Locate the cell with the specified text and output its [X, Y] center coordinate. 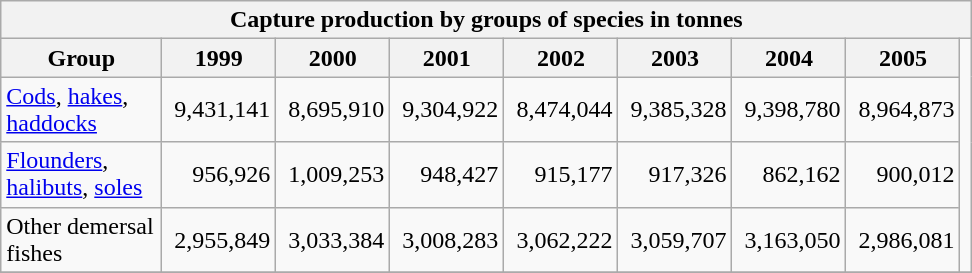
2004 [789, 58]
3,033,384 [333, 240]
3,008,283 [447, 240]
Flounders, halibuts, soles [82, 174]
1999 [219, 58]
2005 [903, 58]
3,163,050 [789, 240]
2000 [333, 58]
1,009,253 [333, 174]
9,431,141 [219, 110]
9,385,328 [675, 110]
Cods, hakes, haddocks [82, 110]
2002 [561, 58]
915,177 [561, 174]
3,059,707 [675, 240]
8,695,910 [333, 110]
2003 [675, 58]
Other demersal fishes [82, 240]
Group [82, 58]
3,062,222 [561, 240]
9,398,780 [789, 110]
2,955,849 [219, 240]
8,474,044 [561, 110]
917,326 [675, 174]
862,162 [789, 174]
9,304,922 [447, 110]
2001 [447, 58]
2,986,081 [903, 240]
948,427 [447, 174]
900,012 [903, 174]
956,926 [219, 174]
Capture production by groups of species in tonnes [486, 20]
8,964,873 [903, 110]
